Locate the cell with the specified text and output its (x, y) center coordinate. 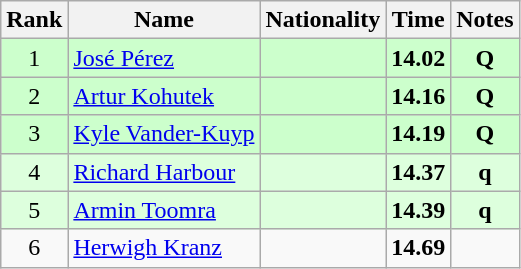
Time (418, 20)
4 (34, 172)
5 (34, 210)
Armin Toomra (164, 210)
Name (164, 20)
1 (34, 58)
José Pérez (164, 58)
Rank (34, 20)
6 (34, 248)
14.69 (418, 248)
Artur Kohutek (164, 96)
Nationality (323, 20)
2 (34, 96)
Kyle Vander-Kuyp (164, 134)
3 (34, 134)
Notes (485, 20)
14.16 (418, 96)
14.19 (418, 134)
Herwigh Kranz (164, 248)
14.37 (418, 172)
Richard Harbour (164, 172)
14.02 (418, 58)
14.39 (418, 210)
